Locate the cell with the specified text and output its [X, Y] center coordinate. 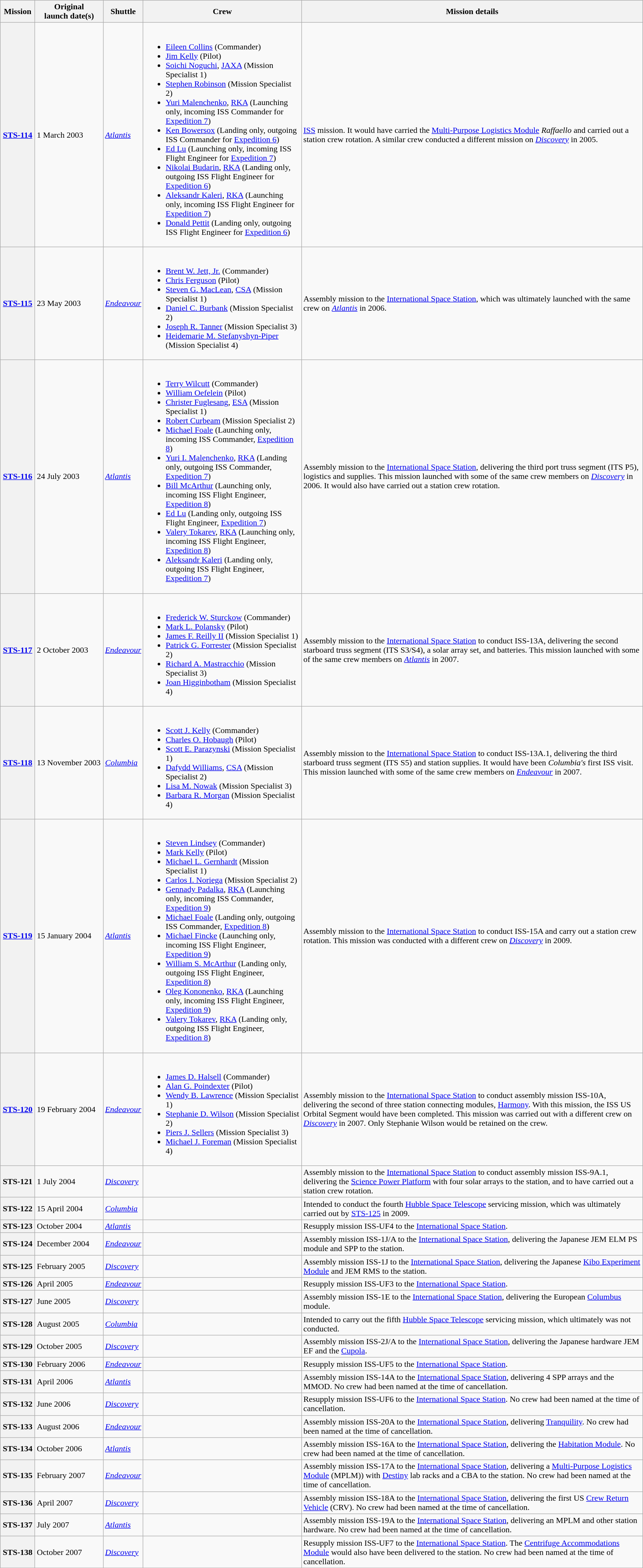
STS-131 [18, 1382]
August 2005 [69, 1324]
Mission details [472, 12]
Assembly mission ISS-16A to the International Space Station, delivering the Habitation Module. No crew had been named at the time of cancellation. [472, 1449]
Assembly mission ISS-2J/A to the International Space Station, delivering the Japanese hardware JEM EF and the Cupola. [472, 1347]
April 2007 [69, 1502]
STS-118 [18, 763]
October 2007 [69, 1552]
STS-138 [18, 1552]
STS-135 [18, 1476]
STS-124 [18, 1244]
STS-137 [18, 1525]
STS-123 [18, 1226]
15 April 2004 [69, 1209]
February 2005 [69, 1266]
STS-130 [18, 1364]
STS-134 [18, 1449]
April 2006 [69, 1382]
24 July 2003 [69, 477]
1 July 2004 [69, 1181]
October 2004 [69, 1226]
Intended to carry out the fifth Hubble Space Telescope servicing mission, which ultimately was not conducted. [472, 1324]
Shuttle [123, 12]
STS-132 [18, 1404]
STS-122 [18, 1209]
2 October 2003 [69, 650]
STS-129 [18, 1347]
STS-136 [18, 1502]
STS-121 [18, 1181]
Resupply mission ISS-UF5 to the International Space Station. [472, 1364]
STS-119 [18, 936]
Assembly mission ISS-1E to the International Space Station, delivering the European Columbus module. [472, 1302]
Mission [18, 12]
Assembly mission to the International Space Station, which was ultimately launched with the same crew on Atlantis in 2006. [472, 304]
October 2006 [69, 1449]
Resupply mission ISS-UF4 to the International Space Station. [472, 1226]
13 November 2003 [69, 763]
October 2005 [69, 1347]
Assembly mission ISS-1J to the International Space Station, delivering the Japanese Kibo Experiment Module and JEM RMS to the station. [472, 1266]
Resupply mission ISS-UF6 to the International Space Station. No crew had been named at the time of cancellation. [472, 1404]
STS-126 [18, 1284]
December 2004 [69, 1244]
Originallaunch date(s) [69, 12]
19 February 2004 [69, 1109]
STS-133 [18, 1426]
February 2007 [69, 1476]
STS-116 [18, 477]
STS-128 [18, 1324]
STS-127 [18, 1302]
August 2006 [69, 1426]
June 2005 [69, 1302]
STS-120 [18, 1109]
1 March 2003 [69, 135]
Resupply mission ISS-UF3 to the International Space Station. [472, 1284]
STS-125 [18, 1266]
Intended to conduct the fourth Hubble Space Telescope servicing mission, which was ultimately carried out by STS-125 in 2009. [472, 1209]
June 2006 [69, 1404]
Assembly mission ISS-1J/A to the International Space Station, delivering the Japanese JEM ELM PS module and SPP to the station. [472, 1244]
July 2007 [69, 1525]
April 2005 [69, 1284]
February 2006 [69, 1364]
STS-117 [18, 650]
STS-115 [18, 304]
23 May 2003 [69, 304]
Assembly mission ISS-20A to the International Space Station, delivering Tranquility. No crew had been named at the time of cancellation. [472, 1426]
15 January 2004 [69, 936]
Crew [223, 12]
STS-114 [18, 135]
